Provide the [X, Y] coordinate of the cell's center where the given text is located.  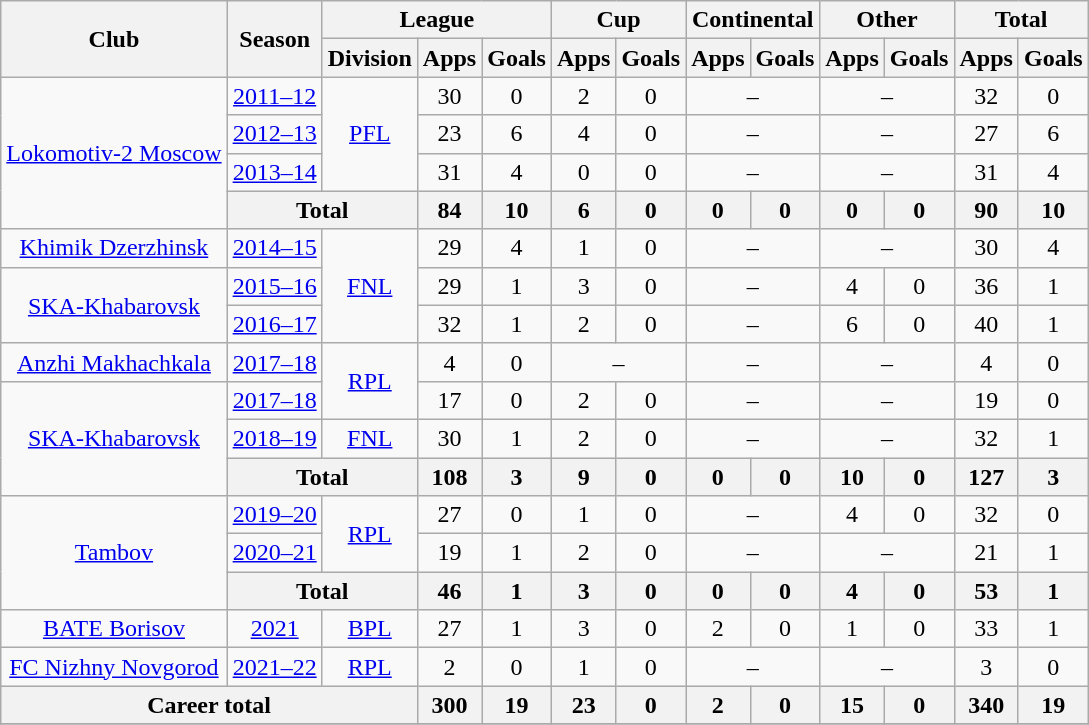
127 [986, 477]
FC Nizhny Novgorod [114, 667]
2012–13 [274, 134]
40 [986, 324]
Khimik Dzerzhinsk [114, 248]
17 [449, 400]
46 [449, 591]
2020–21 [274, 553]
21 [986, 553]
300 [449, 705]
2018–19 [274, 438]
Cup [618, 20]
2013–14 [274, 172]
Season [274, 39]
340 [986, 705]
Lokomotiv-2 Moscow [114, 153]
BATE Borisov [114, 629]
PFL [370, 134]
BPL [370, 629]
2019–20 [274, 515]
2016–17 [274, 324]
84 [449, 210]
90 [986, 210]
33 [986, 629]
15 [852, 705]
2011–12 [274, 96]
108 [449, 477]
36 [986, 286]
Career total [210, 705]
53 [986, 591]
League [436, 20]
Club [114, 39]
2021 [274, 629]
2021–22 [274, 667]
Anzhi Makhachkala [114, 362]
9 [583, 477]
2015–16 [274, 286]
Other [887, 20]
Tambov [114, 553]
Continental [753, 20]
Division [370, 58]
2014–15 [274, 248]
